Capture the cell that displays the provided text and extract its [x, y] central coordinate. 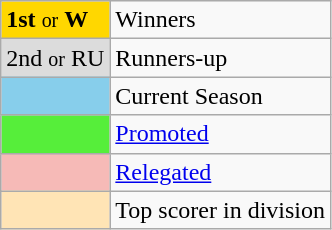
Runners-up [220, 58]
Promoted [220, 134]
1st or W [56, 20]
Current Season [220, 96]
2nd or RU [56, 58]
Relegated [220, 172]
Winners [220, 20]
Top scorer in division [220, 210]
